Return [X, Y] of the center of cell containing provided text 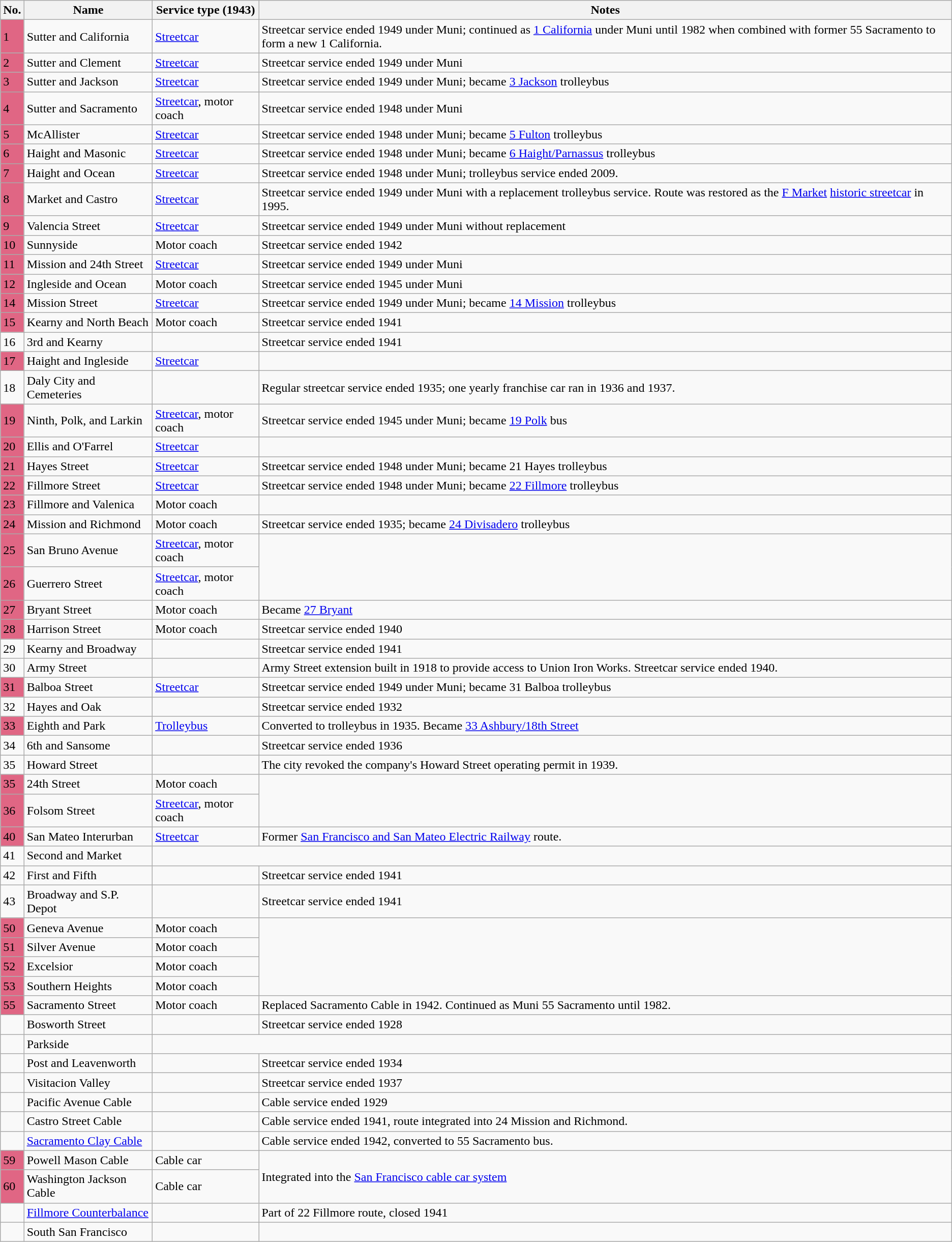
51 [12, 947]
Cable service ended 1929 [605, 1102]
Pacific Avenue Cable [88, 1102]
59 [12, 1160]
24th Street [88, 784]
Service type (1943) [205, 10]
5 [12, 134]
Streetcar service ended 1948 under Muni [605, 108]
Streetcar service ended 1948 under Muni; became 21 Hayes trolleybus [605, 466]
Streetcar service ended 1948 under Muni; became 6 Haight/Parnassus trolleybus [605, 154]
Streetcar service ended 1949 under Muni; became 14 Mission trolleybus [605, 303]
Mission Street [88, 303]
Sutter and Jackson [88, 82]
4 [12, 108]
Streetcar service ended 1949 under Muni with a replacement trolleybus service. Route was restored as the F Market historic streetcar in 1995. [605, 199]
41 [12, 856]
Army Street [88, 668]
23 [12, 505]
Sutter and Clement [88, 63]
Streetcar service ended 1948 under Muni; became 22 Fillmore trolleybus [605, 485]
14 [12, 303]
18 [12, 388]
27 [12, 610]
24 [12, 524]
Post and Leavenworth [88, 1063]
25 [12, 551]
21 [12, 466]
First and Fifth [88, 875]
Kearny and Broadway [88, 649]
Market and Castro [88, 199]
Bosworth Street [88, 1025]
Eighth and Park [88, 726]
Trolleybus [205, 726]
Streetcar service ended 1934 [605, 1063]
6 [12, 154]
Streetcar service ended 1935; became 24 Divisadero trolleybus [605, 524]
McAllister [88, 134]
30 [12, 668]
Fillmore Street [88, 485]
Streetcar service ended 1942 [605, 245]
Powell Mason Cable [88, 1160]
Washington Jackson Cable [88, 1187]
6th and Sansome [88, 745]
Broadway and S.P. Depot [88, 902]
Folsom Street [88, 810]
Army Street extension built in 1918 to provide access to Union Iron Works. Streetcar service ended 1940. [605, 668]
Notes [605, 10]
No. [12, 10]
Former San Francisco and San Mateo Electric Railway route. [605, 836]
12 [12, 283]
Ingleside and Ocean [88, 283]
17 [12, 361]
Sacramento Clay Cable [88, 1141]
Guerrero Street [88, 583]
Cable service ended 1942, converted to 55 Sacramento bus. [605, 1141]
Harrison Street [88, 629]
3 [12, 82]
19 [12, 420]
The city revoked the company's Howard Street operating permit in 1939. [605, 765]
Hayes and Oak [88, 707]
43 [12, 902]
Sacramento Street [88, 1005]
Streetcar service ended 1948 under Muni; became 5 Fulton trolleybus [605, 134]
26 [12, 583]
Haight and Ocean [88, 173]
South San Francisco [88, 1232]
36 [12, 810]
1 [12, 37]
9 [12, 225]
Mission and Richmond [88, 524]
Geneva Avenue [88, 928]
Castro Street Cable [88, 1121]
7 [12, 173]
Second and Market [88, 856]
Silver Avenue [88, 947]
52 [12, 966]
Ellis and O'Farrel [88, 447]
Streetcar service ended 1949 under Muni; became 31 Balboa trolleybus [605, 687]
32 [12, 707]
Balboa Street [88, 687]
3rd and Kearny [88, 342]
Daly City and Cemeteries [88, 388]
Kearny and North Beach [88, 323]
Became 27 Bryant [605, 610]
Streetcar service ended 1945 under Muni; became 19 Polk bus [605, 420]
Streetcar service ended 1945 under Muni [605, 283]
16 [12, 342]
11 [12, 264]
Hayes Street [88, 466]
31 [12, 687]
Haight and Masonic [88, 154]
50 [12, 928]
15 [12, 323]
Streetcar service ended 1936 [605, 745]
Replaced Sacramento Cable in 1942. Continued as Muni 55 Sacramento until 1982. [605, 1005]
60 [12, 1187]
Streetcar service ended 1948 under Muni; trolleybus service ended 2009. [605, 173]
42 [12, 875]
53 [12, 986]
Fillmore and Valenica [88, 505]
Sutter and Sacramento [88, 108]
Cable service ended 1941, route integrated into 24 Mission and Richmond. [605, 1121]
Converted to trolleybus in 1935. Became 33 Ashbury/18th Street [605, 726]
Visitacion Valley [88, 1083]
55 [12, 1005]
Regular streetcar service ended 1935; one yearly franchise car ran in 1936 and 1937. [605, 388]
Howard Street [88, 765]
20 [12, 447]
Streetcar service ended 1949 under Muni without replacement [605, 225]
Part of 22 Fillmore route, closed 1941 [605, 1212]
8 [12, 199]
Streetcar service ended 1940 [605, 629]
San Bruno Avenue [88, 551]
Streetcar service ended 1937 [605, 1083]
Parkside [88, 1044]
Fillmore Counterbalance [88, 1212]
28 [12, 629]
Name [88, 10]
Sutter and California [88, 37]
29 [12, 649]
San Mateo Interurban [88, 836]
Bryant Street [88, 610]
10 [12, 245]
Haight and Ingleside [88, 361]
Ninth, Polk, and Larkin [88, 420]
Streetcar service ended 1928 [605, 1025]
2 [12, 63]
Streetcar service ended 1949 under Muni; became 3 Jackson trolleybus [605, 82]
Excelsior [88, 966]
22 [12, 485]
Integrated into the San Francisco cable car system [605, 1176]
Streetcar service ended 1932 [605, 707]
34 [12, 745]
Sunnyside [88, 245]
33 [12, 726]
Valencia Street [88, 225]
Southern Heights [88, 986]
40 [12, 836]
Mission and 24th Street [88, 264]
